Search for the cell housing the specified text and yield its [x, y] center coordinate. 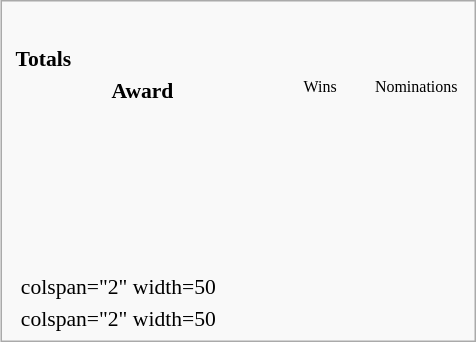
Award [142, 90]
Nominations [416, 90]
Totals [238, 59]
Wins [320, 90]
Totals Award Wins Nominations [239, 142]
